Scan for the cell matching the given text and deliver its (x, y) coordinate at center. 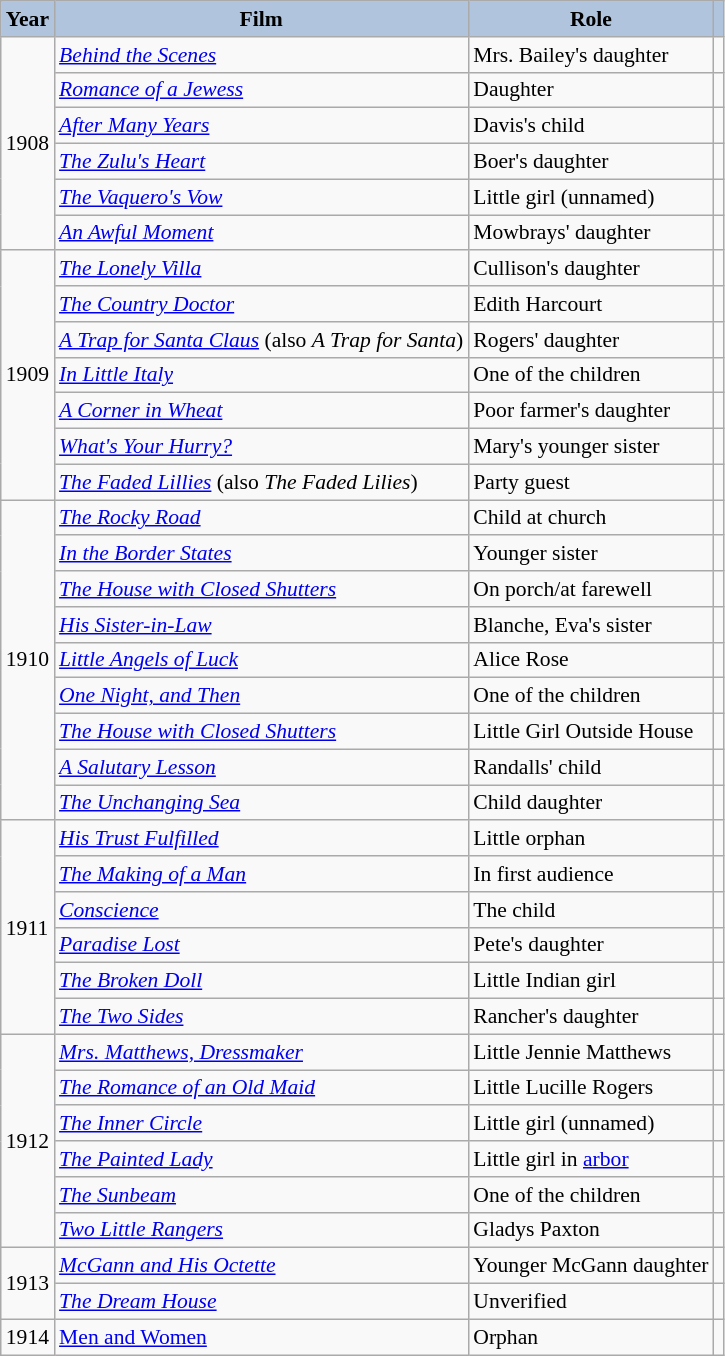
Mary's younger sister (590, 447)
The Inner Circle (261, 1124)
Younger McGann daughter (590, 1266)
Role (590, 19)
Film (261, 19)
Little Girl Outside House (590, 732)
McGann and His Octette (261, 1266)
The Vaquero's Vow (261, 197)
Rogers' daughter (590, 340)
The Broken Doll (261, 981)
The Dream House (261, 1302)
The Two Sides (261, 1017)
Little Jennie Matthews (590, 1052)
Boer's daughter (590, 162)
1908 (28, 144)
Two Little Rangers (261, 1230)
Davis's child (590, 126)
Party guest (590, 482)
Paradise Lost (261, 945)
Mrs. Bailey's daughter (590, 55)
Child daughter (590, 803)
Gladys Paxton (590, 1230)
In Little Italy (261, 375)
The Sunbeam (261, 1195)
An Awful Moment (261, 233)
Romance of a Jewess (261, 90)
1910 (28, 660)
Little Lucille Rogers (590, 1088)
A Trap for Santa Claus (also A Trap for Santa) (261, 340)
The Faded Lillies (also The Faded Lilies) (261, 482)
Pete's daughter (590, 945)
Alice Rose (590, 660)
Conscience (261, 910)
One Night, and Then (261, 696)
Mowbrays' daughter (590, 233)
In first audience (590, 874)
1913 (28, 1284)
The Zulu's Heart (261, 162)
The Lonely Villa (261, 269)
Little orphan (590, 839)
Mrs. Matthews, Dressmaker (261, 1052)
Edith Harcourt (590, 304)
Year (28, 19)
The Romance of an Old Maid (261, 1088)
A Corner in Wheat (261, 411)
Little girl in arbor (590, 1159)
His Sister-in-Law (261, 625)
The Rocky Road (261, 518)
1914 (28, 1337)
Randalls' child (590, 767)
After Many Years (261, 126)
On porch/at farewell (590, 589)
Orphan (590, 1337)
Cullison's daughter (590, 269)
1909 (28, 376)
A Salutary Lesson (261, 767)
The Painted Lady (261, 1159)
Rancher's daughter (590, 1017)
Little Indian girl (590, 981)
The child (590, 910)
Behind the Scenes (261, 55)
Little Angels of Luck (261, 660)
What's Your Hurry? (261, 447)
1912 (28, 1141)
The Making of a Man (261, 874)
In the Border States (261, 554)
1911 (28, 928)
Unverified (590, 1302)
Child at church (590, 518)
Blanche, Eva's sister (590, 625)
His Trust Fulfilled (261, 839)
The Unchanging Sea (261, 803)
Poor farmer's daughter (590, 411)
Men and Women (261, 1337)
Daughter (590, 90)
The Country Doctor (261, 304)
Younger sister (590, 554)
